Return [X, Y] of the center of cell containing provided text 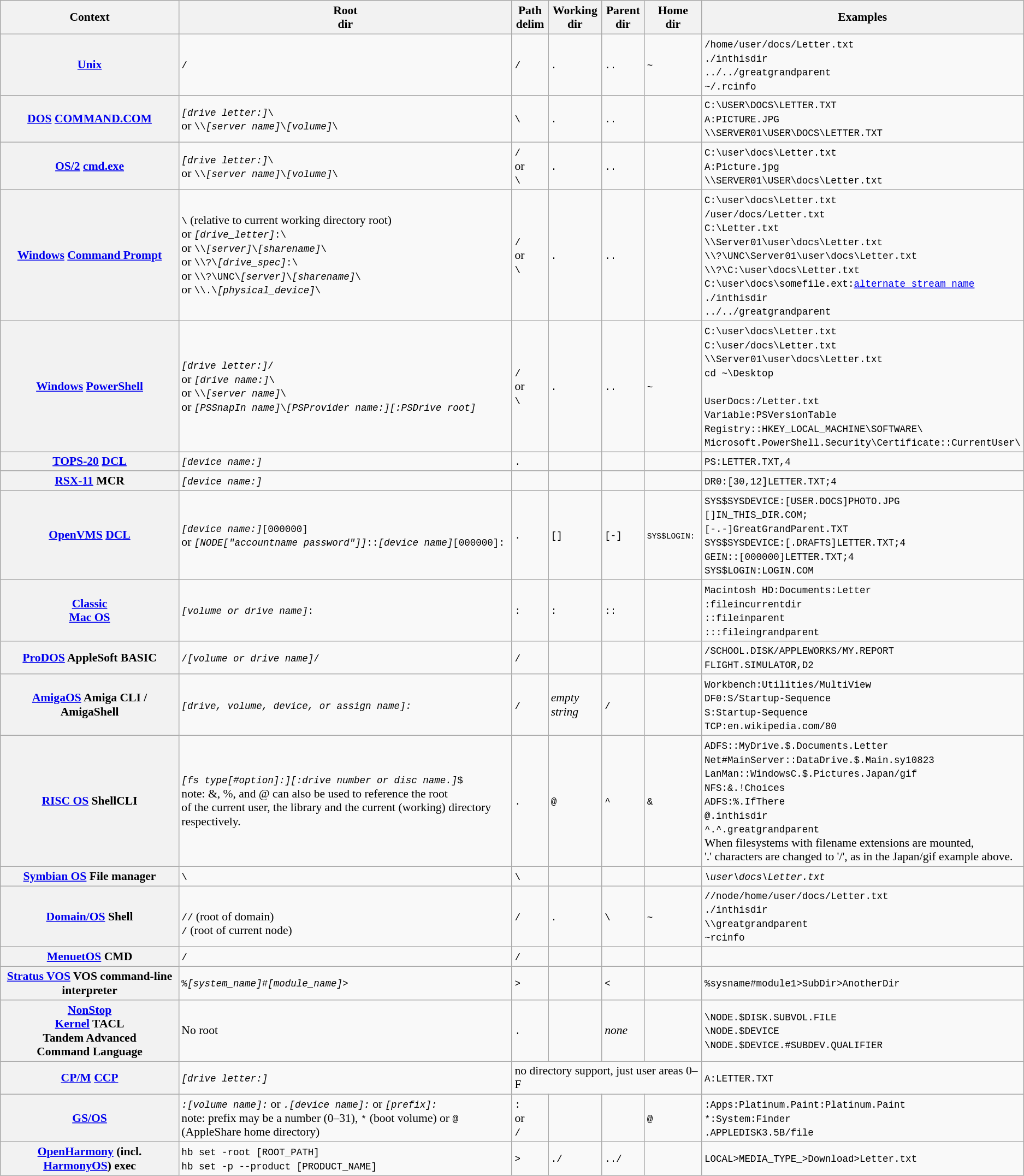
NonStopKernel TACLTandem AdvancedCommand Language [90, 1031]
:[volume name]: or .[device name]: or [prefix]:note: prefix may be a number (0–31), * (boot volume) or @ (AppleShare home directory) [345, 1119]
Workingdir [576, 17]
:or/ [530, 1119]
emptystring [576, 705]
Workbench:Utilities/MultiViewDF0:S/Startup-SequenceS:Startup-SequenceTCP:en.wikipedia.com/80 [863, 705]
Windows Command Prompt [90, 256]
OS/2 cmd.exe [90, 166]
ProDOS AppleSoft BASIC [90, 658]
OpenHarmony (incl. HarmonyOS) exec [90, 1159]
RISC OS ShellCLI [90, 801]
/home/user/docs/Letter.txt./inthisdir../../greatgrandparent~/.rcinfo [863, 64]
[] [576, 535]
AmigaOS Amiga CLI /AmigaShell [90, 705]
LOCAL>MEDIA_TYPE_>Download>Letter.txt [863, 1159]
MenuetOS CMD [90, 957]
Parentdir [623, 17]
/SCHOOL.DISK/APPLEWORKS/MY.REPORTFLIGHT.SIMULATOR,D2 [863, 658]
[drive letter:]/or [drive name:]\or \\[server name]\or [PSSnapIn name]\[PSProvider name:][:PSDrive root] [345, 386]
No root [345, 1031]
[device name:][000000]or [NODE["accountname password"]]::[device name][000000]: [345, 535]
[volume or drive name]: [345, 610]
[drive letter:] [345, 1078]
Symbian OS File manager [90, 876]
// (root of domain) / (root of current node) [345, 917]
\NODE.$DISK.SUBVOL.FILE\NODE.$DEVICE\NODE.$DEVICE.#SUBDEV.QUALIFIER [863, 1031]
none [623, 1031]
Domain/OS Shell [90, 917]
hb set -root [ROOT_PATH]hb set -p --product [PRODUCT_NAME] [345, 1159]
RSX-11 MCR [90, 481]
//node/home/user/docs/Letter.txt./inthisdir\\greatgrandparent~rcinfo [863, 917]
C:\USER\DOCS\LETTER.TXTA:PICTURE.JPG\\SERVER01\USER\DOCS\LETTER.TXT [863, 119]
:: [623, 610]
Examples [863, 17]
C:\user\docs\Letter.txtA:Picture.jpg\\SERVER01\USER\docs\Letter.txt [863, 166]
^ [623, 801]
[drive, volume, device, or assign name]: [345, 705]
Pathdelim [530, 17]
%[system_name]#[module_name]> [345, 983]
CP/M CCP [90, 1078]
Stratus VOS VOS command-lineinterpreter [90, 983]
\user\docs\Letter.txt [863, 876]
TOPS-20 DCL [90, 462]
OpenVMS DCL [90, 535]
Context [90, 17]
GS/OS [90, 1119]
SYS$LOGIN: [673, 535]
/[volume or drive name]/ [345, 658]
:Apps:Platinum.Paint:Platinum.Paint*:System:Finder.APPLEDISK3.5B/file [863, 1119]
PS:LETTER.TXT,4 [863, 462]
no directory support, just user areas 0–F [606, 1078]
DOS COMMAND.COM [90, 119]
Macintosh HD:Documents:Letter:fileincurrentdir::fileinparent:::fileingrandparent [863, 610]
A:LETTER.TXT [863, 1078]
ClassicMac OS [90, 610]
Homedir [673, 17]
Windows PowerShell [90, 386]
< [623, 983]
%sysname#module1>SubDir>AnotherDir [863, 983]
../ [623, 1159]
./ [576, 1159]
& [673, 801]
Unix [90, 64]
Rootdir [345, 17]
[-] [623, 535]
DR0:[30,12]LETTER.TXT;4 [863, 481]
